Search for the cell housing the specified text and yield its (x, y) center coordinate. 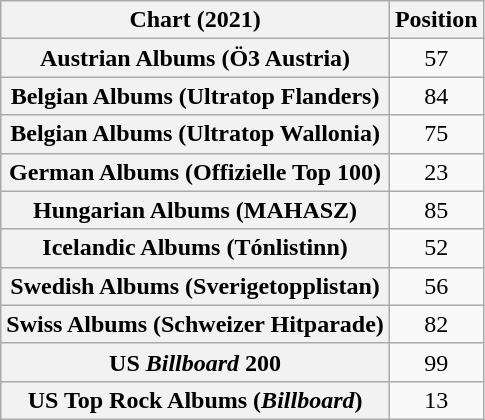
Belgian Albums (Ultratop Wallonia) (196, 134)
75 (436, 134)
Austrian Albums (Ö3 Austria) (196, 58)
Belgian Albums (Ultratop Flanders) (196, 96)
Hungarian Albums (MAHASZ) (196, 210)
Chart (2021) (196, 20)
23 (436, 172)
99 (436, 362)
57 (436, 58)
Swedish Albums (Sverigetopplistan) (196, 286)
13 (436, 400)
US Top Rock Albums (Billboard) (196, 400)
52 (436, 248)
82 (436, 324)
US Billboard 200 (196, 362)
Icelandic Albums (Tónlistinn) (196, 248)
German Albums (Offizielle Top 100) (196, 172)
85 (436, 210)
Position (436, 20)
56 (436, 286)
Swiss Albums (Schweizer Hitparade) (196, 324)
84 (436, 96)
